Find where the given text appears and provide that cell's center as [X, Y] coordinate. 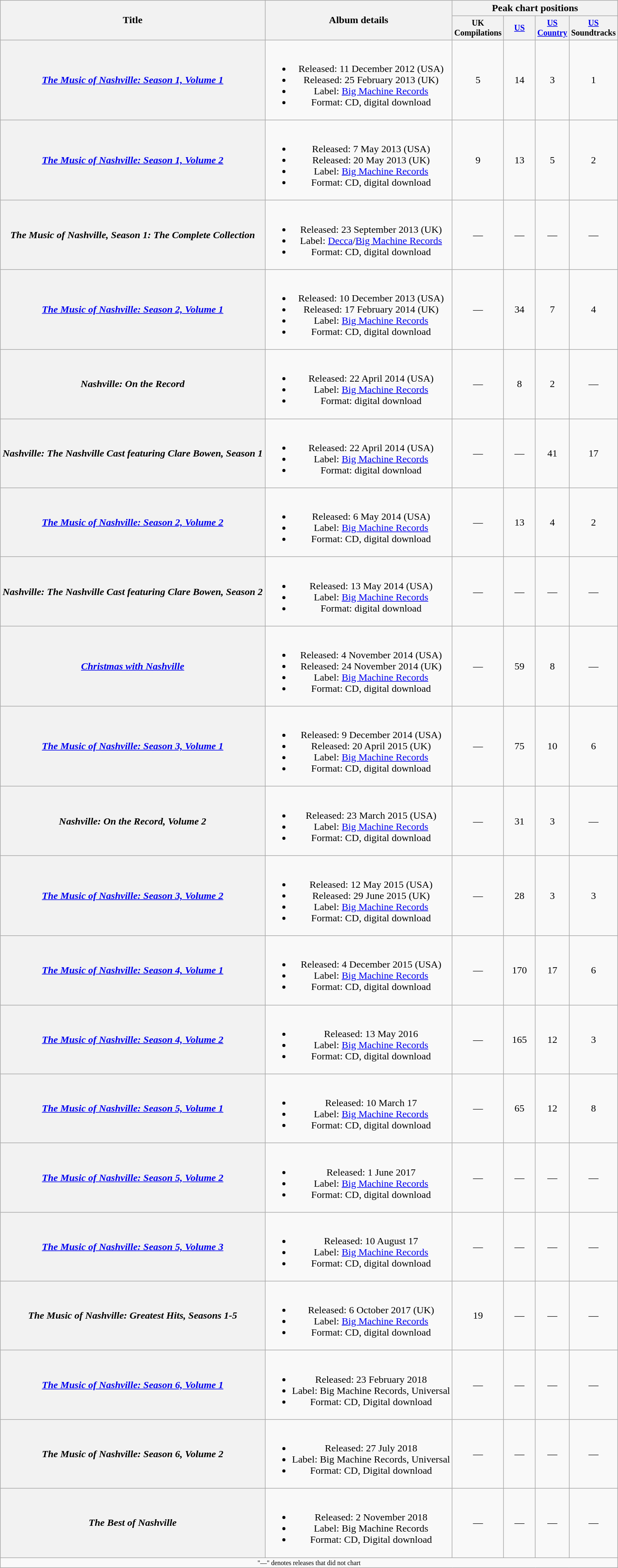
28 [520, 896]
Released: 13 May 2014 (USA)Label: Big Machine RecordsFormat: digital download [359, 591]
Released: 4 November 2014 (USA)Released: 24 November 2014 (UK)Label: Big Machine RecordsFormat: CD, digital download [359, 666]
1 [593, 80]
165 [520, 1040]
Released: 10 August 17Label: Big Machine RecordsFormat: CD, digital download [359, 1246]
Released: 4 December 2015 (USA)Label: Big Machine RecordsFormat: CD, digital download [359, 970]
UK Compilations [478, 28]
Nashville: The Nashville Cast featuring Clare Bowen, Season 2 [133, 591]
Released: 9 December 2014 (USA)Released: 20 April 2015 (UK)Label: Big Machine RecordsFormat: CD, digital download [359, 746]
USSoundtracks [593, 28]
Released: 2 November 2018Label: Big Machine RecordsFormat: CD, Digital download [359, 1523]
The Music of Nashville: Season 5, Volume 1 [133, 1108]
Album details [359, 20]
19 [478, 1316]
Released: 7 May 2013 (USA)Released: 20 May 2013 (UK)Label: Big Machine RecordsFormat: CD, digital download [359, 160]
Released: 23 March 2015 (USA)Label: Big Machine RecordsFormat: CD, digital download [359, 821]
Nashville: On the Record [133, 385]
The Music of Nashville: Season 3, Volume 2 [133, 896]
Released: 23 February 2018Label: Big Machine Records, UniversalFormat: CD, Digital download [359, 1384]
Released: 11 December 2012 (USA)Released: 25 February 2013 (UK)Label: Big Machine RecordsFormat: CD, digital download [359, 80]
10 [552, 746]
Released: 1 June 2017Label: Big Machine RecordsFormat: CD, digital download [359, 1178]
Released: 6 October 2017 (UK)Label: Big Machine RecordsFormat: CD, digital download [359, 1316]
31 [520, 821]
75 [520, 746]
170 [520, 970]
9 [478, 160]
34 [520, 309]
The Music of Nashville: Season 4, Volume 1 [133, 970]
Title [133, 20]
The Music of Nashville: Season 3, Volume 1 [133, 746]
The Best of Nashville [133, 1523]
US [520, 28]
Released: 12 May 2015 (USA)Released: 29 June 2015 (UK)Label: Big Machine RecordsFormat: CD, digital download [359, 896]
Released: 23 September 2013 (UK)Label: Decca/Big Machine RecordsFormat: CD, digital download [359, 235]
Released: 10 December 2013 (USA)Released: 17 February 2014 (UK)Label: Big Machine RecordsFormat: CD, digital download [359, 309]
7 [552, 309]
Released: 10 March 17Label: Big Machine RecordsFormat: CD, digital download [359, 1108]
The Music of Nashville: Season 1, Volume 1 [133, 80]
The Music of Nashville, Season 1: The Complete Collection [133, 235]
The Music of Nashville: Season 2, Volume 1 [133, 309]
"—" denotes releases that did not chart [309, 1563]
41 [552, 453]
Nashville: On the Record, Volume 2 [133, 821]
The Music of Nashville: Season 2, Volume 2 [133, 523]
Released: 27 July 2018Label: Big Machine Records, UniversalFormat: CD, Digital download [359, 1454]
The Music of Nashville: Season 5, Volume 2 [133, 1178]
65 [520, 1108]
Released: 13 May 2016Label: Big Machine RecordsFormat: CD, digital download [359, 1040]
Peak chart positions [535, 8]
The Music of Nashville: Season 5, Volume 3 [133, 1246]
The Music of Nashville: Season 6, Volume 1 [133, 1384]
59 [520, 666]
Nashville: The Nashville Cast featuring Clare Bowen, Season 1 [133, 453]
The Music of Nashville: Season 4, Volume 2 [133, 1040]
The Music of Nashville: Greatest Hits, Seasons 1-5 [133, 1316]
14 [520, 80]
Released: 6 May 2014 (USA)Label: Big Machine RecordsFormat: CD, digital download [359, 523]
The Music of Nashville: Season 1, Volume 2 [133, 160]
US Country [552, 28]
The Music of Nashville: Season 6, Volume 2 [133, 1454]
Christmas with Nashville [133, 666]
